Determine the (x, y) coordinate at the center of the cell enclosing the given text.  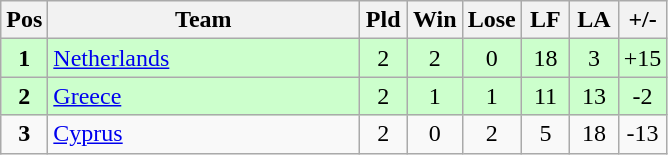
Netherlands (204, 58)
5 (546, 134)
Cyprus (204, 134)
+/- (642, 20)
Win (434, 20)
LF (546, 20)
-13 (642, 134)
LA (594, 20)
-2 (642, 96)
+15 (642, 58)
Team (204, 20)
11 (546, 96)
Lose (492, 20)
Greece (204, 96)
Pld (384, 20)
13 (594, 96)
Pos (24, 20)
